Return (x, y) of the center of cell containing provided text 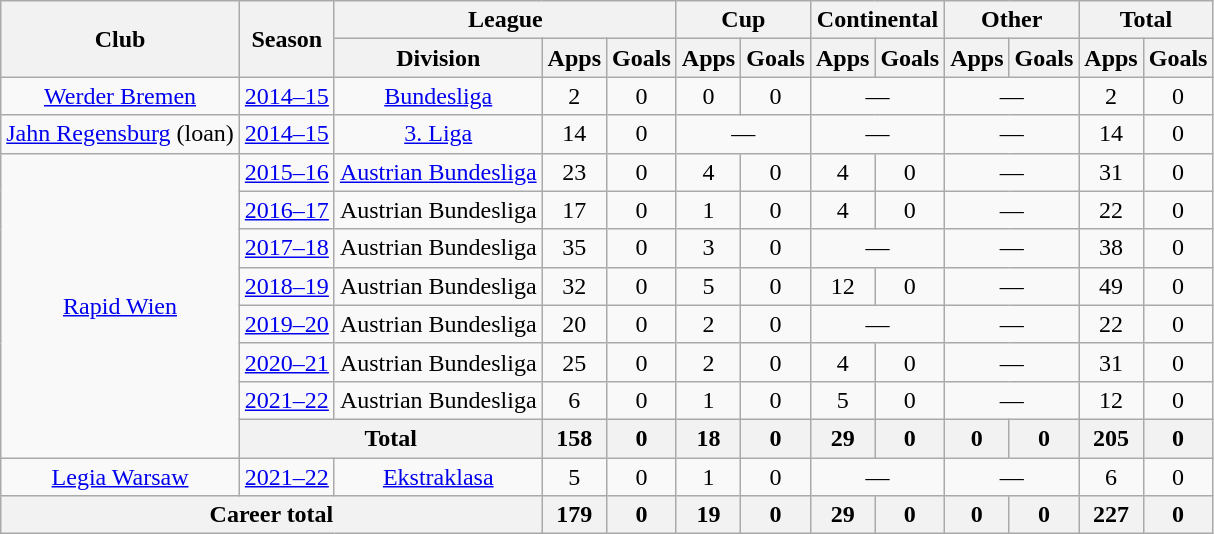
Werder Bremen (120, 96)
2016–17 (286, 210)
35 (574, 248)
Jahn Regensburg (loan) (120, 134)
25 (574, 362)
Bundesliga (438, 96)
League (505, 20)
Cup (743, 20)
17 (574, 210)
2015–16 (286, 172)
23 (574, 172)
Ekstraklasa (438, 477)
49 (1111, 286)
18 (708, 438)
158 (574, 438)
2017–18 (286, 248)
227 (1111, 515)
38 (1111, 248)
Legia Warsaw (120, 477)
Club (120, 39)
20 (574, 324)
19 (708, 515)
2018–19 (286, 286)
32 (574, 286)
2019–20 (286, 324)
2020–21 (286, 362)
Season (286, 39)
Rapid Wien (120, 305)
Division (438, 58)
3 (708, 248)
Continental (877, 20)
205 (1111, 438)
Career total (272, 515)
179 (574, 515)
Other (1012, 20)
3. Liga (438, 134)
